Find where the given text appears and provide that cell's center as (X, Y) coordinate. 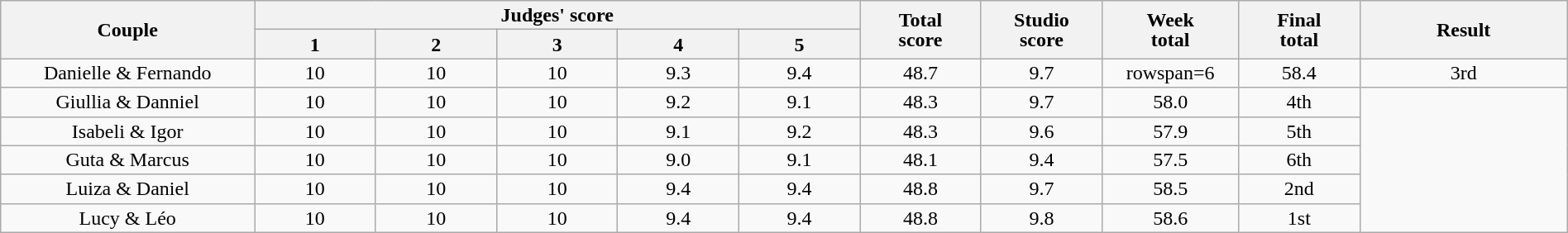
9.6 (1041, 131)
9.8 (1041, 218)
Result (1464, 30)
1st (1299, 218)
4th (1299, 102)
58.5 (1171, 188)
9.0 (678, 160)
58.6 (1171, 218)
Finaltotal (1299, 30)
5 (799, 45)
Luiza & Daniel (127, 188)
58.4 (1299, 73)
3 (557, 45)
3rd (1464, 73)
57.9 (1171, 131)
48.7 (920, 73)
58.0 (1171, 102)
4 (678, 45)
9.3 (678, 73)
1 (315, 45)
6th (1299, 160)
Isabeli & Igor (127, 131)
2 (436, 45)
Giullia & Danniel (127, 102)
Danielle & Fernando (127, 73)
48.1 (920, 160)
2nd (1299, 188)
Guta & Marcus (127, 160)
57.5 (1171, 160)
5th (1299, 131)
rowspan=6 (1171, 73)
Lucy & Léo (127, 218)
Totalscore (920, 30)
Studioscore (1041, 30)
Judges' score (557, 15)
Weektotal (1171, 30)
Couple (127, 30)
